Capture the cell that displays the provided text and extract its (X, Y) central coordinate. 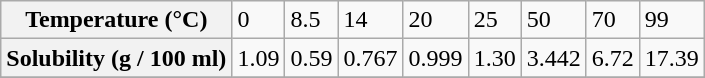
8.5 (312, 20)
25 (494, 20)
0.767 (370, 58)
20 (436, 20)
14 (370, 20)
70 (612, 20)
0.59 (312, 58)
Temperature (°C) (116, 20)
0.999 (436, 58)
1.09 (258, 58)
1.30 (494, 58)
0 (258, 20)
50 (554, 20)
99 (672, 20)
17.39 (672, 58)
Solubility (g / 100 ml) (116, 58)
3.442 (554, 58)
6.72 (612, 58)
